Search for the cell housing the specified text and yield its (x, y) center coordinate. 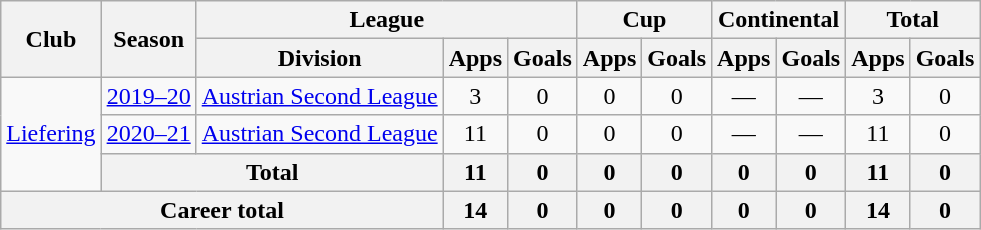
Season (148, 39)
Career total (222, 210)
League (386, 20)
2020–21 (148, 134)
Cup (644, 20)
Division (320, 58)
2019–20 (148, 96)
Liefering (51, 134)
Continental (779, 20)
Club (51, 39)
